Identify which cell holds the provided text, then report its (x, y) central coordinate. 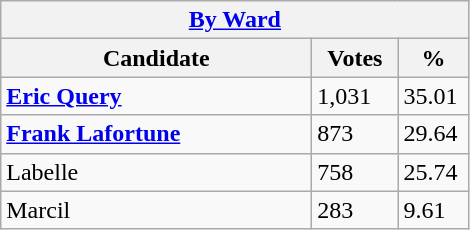
9.61 (434, 210)
Marcil (156, 210)
Candidate (156, 58)
Votes (355, 58)
% (434, 58)
25.74 (434, 172)
35.01 (434, 96)
758 (355, 172)
Frank Lafortune (156, 134)
873 (355, 134)
29.64 (434, 134)
Eric Query (156, 96)
Labelle (156, 172)
283 (355, 210)
1,031 (355, 96)
By Ward (235, 20)
